Provide the [X, Y] coordinate of the cell's center where the given text is located.  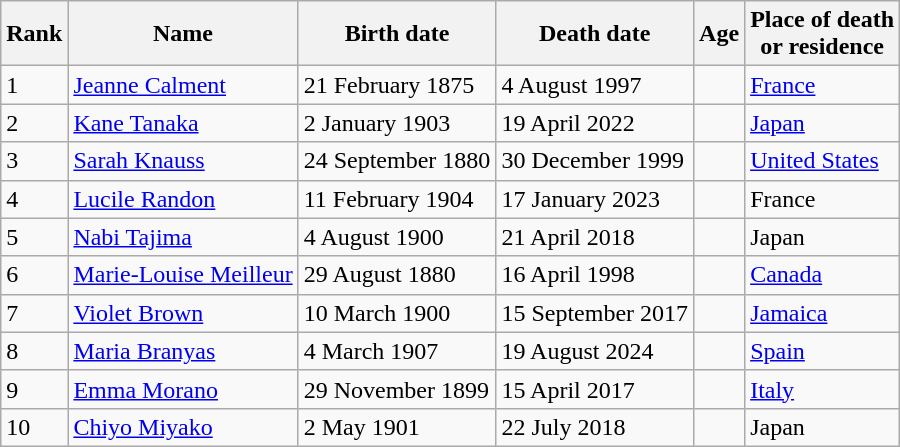
29 August 1880 [397, 275]
19 April 2022 [595, 123]
4 August 1900 [397, 237]
10 [34, 427]
19 August 2024 [595, 351]
15 April 2017 [595, 389]
2 [34, 123]
11 February 1904 [397, 199]
Kane Tanaka [183, 123]
16 April 1998 [595, 275]
15 September 2017 [595, 313]
Jamaica [822, 313]
United States [822, 161]
2 May 1901 [397, 427]
4 August 1997 [595, 85]
Italy [822, 389]
4 [34, 199]
10 March 1900 [397, 313]
22 July 2018 [595, 427]
24 September 1880 [397, 161]
4 March 1907 [397, 351]
Rank [34, 34]
Name [183, 34]
Chiyo Miyako [183, 427]
1 [34, 85]
Birth date [397, 34]
Nabi Tajima [183, 237]
Maria Branyas [183, 351]
Age [720, 34]
Emma Morano [183, 389]
21 April 2018 [595, 237]
2 January 1903 [397, 123]
29 November 1899 [397, 389]
Sarah Knauss [183, 161]
Violet Brown [183, 313]
3 [34, 161]
Jeanne Calment [183, 85]
6 [34, 275]
8 [34, 351]
21 February 1875 [397, 85]
Canada [822, 275]
30 December 1999 [595, 161]
17 January 2023 [595, 199]
Death date [595, 34]
9 [34, 389]
5 [34, 237]
Marie-Louise Meilleur [183, 275]
Spain [822, 351]
7 [34, 313]
Place of death or residence [822, 34]
Lucile Randon [183, 199]
